Find where the given text appears and provide that cell's center as (X, Y) coordinate. 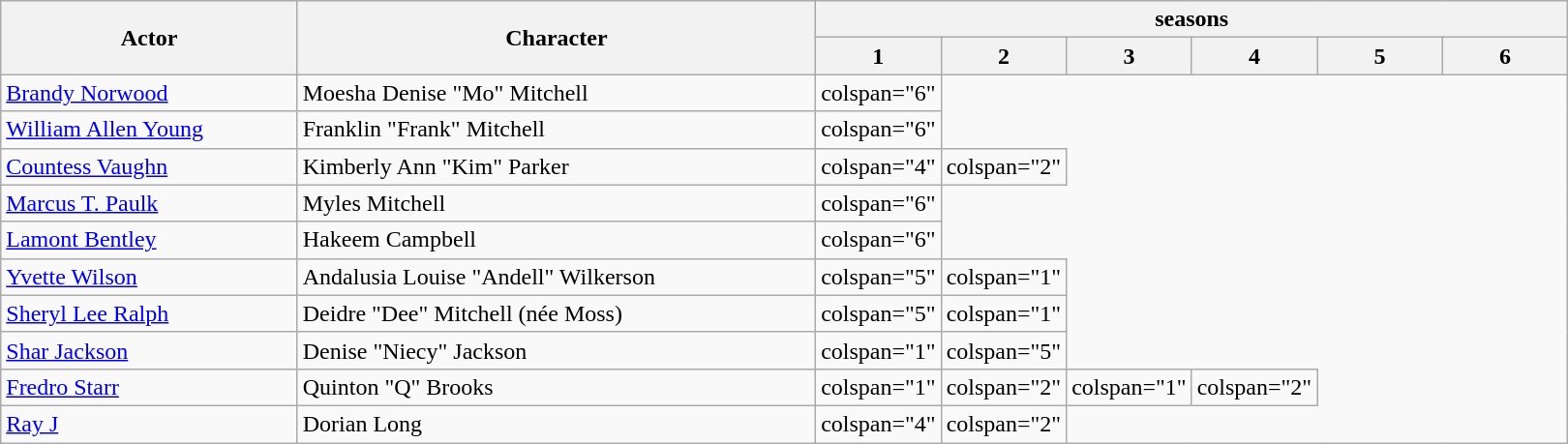
2 (1004, 56)
Moesha Denise "Mo" Mitchell (556, 93)
Andalusia Louise "Andell" Wilkerson (556, 277)
Brandy Norwood (149, 93)
Yvette Wilson (149, 277)
Dorian Long (556, 424)
6 (1505, 56)
Sheryl Lee Ralph (149, 313)
Franklin "Frank" Mitchell (556, 130)
Actor (149, 38)
seasons (1192, 19)
Lamont Bentley (149, 240)
5 (1380, 56)
Deidre "Dee" Mitchell (née Moss) (556, 313)
Myles Mitchell (556, 203)
Quinton "Q" Brooks (556, 387)
Denise "Niecy" Jackson (556, 350)
3 (1130, 56)
Kimberly Ann "Kim" Parker (556, 166)
1 (879, 56)
Character (556, 38)
Shar Jackson (149, 350)
Countess Vaughn (149, 166)
Ray J (149, 424)
4 (1254, 56)
Fredro Starr (149, 387)
Marcus T. Paulk (149, 203)
William Allen Young (149, 130)
Hakeem Campbell (556, 240)
